Pinpoint the cell where the given text exists, returning its [X, Y] midpoint coordinate. 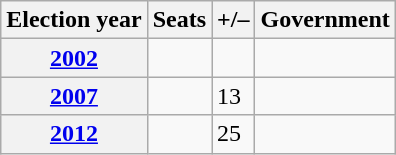
+/– [234, 20]
2012 [74, 134]
13 [234, 96]
Election year [74, 20]
Government [325, 20]
2007 [74, 96]
25 [234, 134]
2002 [74, 58]
Seats [179, 20]
